Return the (x, y) coordinate for the center point of the cell that contains the specified text.  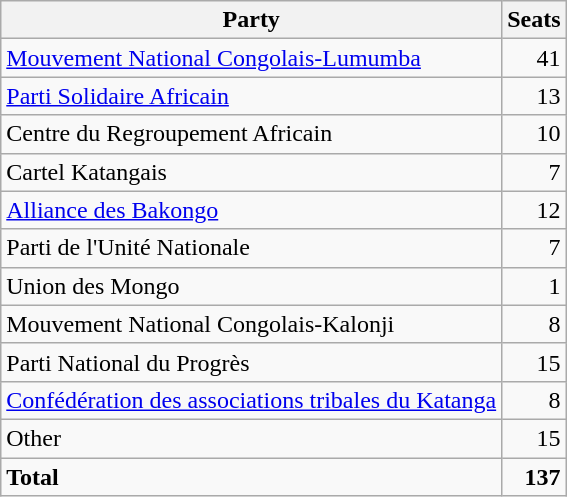
Other (252, 438)
10 (534, 134)
137 (534, 477)
Party (252, 20)
Alliance des Bakongo (252, 210)
41 (534, 58)
Centre du Regroupement Africain (252, 134)
Parti National du Progrès (252, 362)
Parti Solidaire Africain (252, 96)
Total (252, 477)
Mouvement National Congolais-Kalonji (252, 324)
13 (534, 96)
Parti de l'Unité Nationale (252, 248)
Seats (534, 20)
Confédération des associations tribales du Katanga (252, 400)
12 (534, 210)
Cartel Katangais (252, 172)
Mouvement National Congolais-Lumumba (252, 58)
1 (534, 286)
Union des Mongo (252, 286)
